From the cell containing the given text, extract its center point as [x, y] coordinate. 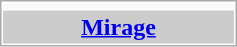
Mirage [118, 26]
